Return the (X, Y) coordinate for the center point of the cell that contains the specified text.  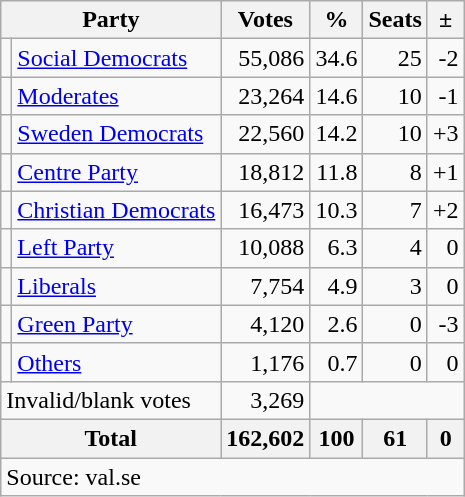
55,086 (266, 58)
Others (116, 362)
25 (395, 58)
22,560 (266, 134)
23,264 (266, 96)
-1 (446, 96)
+3 (446, 134)
Liberals (116, 286)
4,120 (266, 324)
Christian Democrats (116, 210)
34.6 (336, 58)
Sweden Democrats (116, 134)
11.8 (336, 172)
Total (111, 438)
Party (111, 20)
± (446, 20)
4.9 (336, 286)
14.6 (336, 96)
16,473 (266, 210)
8 (395, 172)
+2 (446, 210)
61 (395, 438)
+1 (446, 172)
Centre Party (116, 172)
162,602 (266, 438)
100 (336, 438)
Invalid/blank votes (111, 400)
3 (395, 286)
Left Party (116, 248)
4 (395, 248)
18,812 (266, 172)
Moderates (116, 96)
-2 (446, 58)
1,176 (266, 362)
Social Democrats (116, 58)
10,088 (266, 248)
10.3 (336, 210)
-3 (446, 324)
7 (395, 210)
Green Party (116, 324)
6.3 (336, 248)
Source: val.se (232, 477)
14.2 (336, 134)
7,754 (266, 286)
Seats (395, 20)
% (336, 20)
3,269 (266, 400)
Votes (266, 20)
2.6 (336, 324)
0.7 (336, 362)
